Locate the cell with the specified text and output its (x, y) center coordinate. 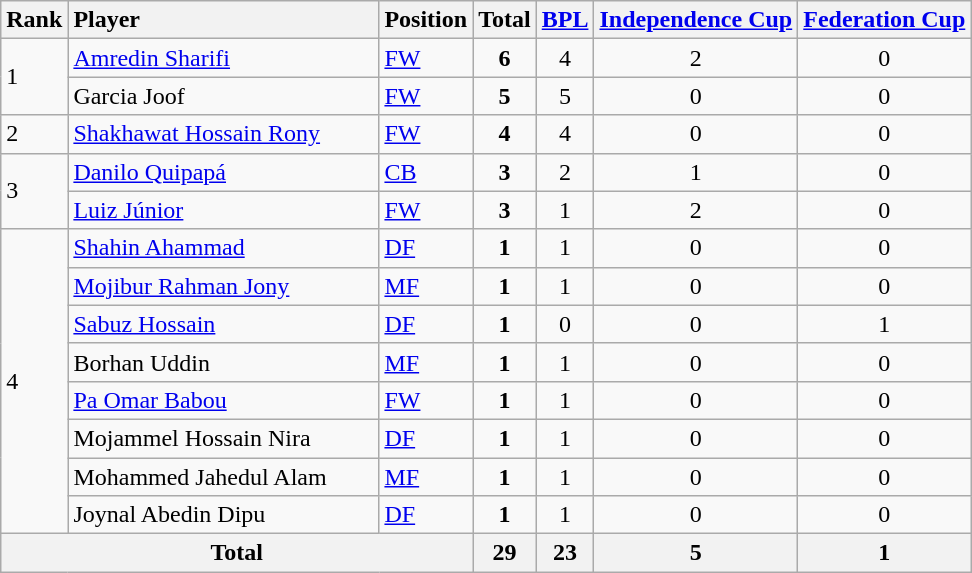
Garcia Joof (224, 96)
Shakhawat Hossain Rony (224, 134)
Luiz Júnior (224, 210)
Amredin Sharifi (224, 58)
Independence Cup (696, 20)
Borhan Uddin (224, 362)
Rank (34, 20)
Shahin Ahammad (224, 248)
6 (505, 58)
Position (426, 20)
Pa Omar Babou (224, 400)
Mojammel Hossain Nira (224, 438)
Mojibur Rahman Jony (224, 286)
Mohammed Jahedul Alam (224, 477)
BPL (565, 20)
Joynal Abedin Dipu (224, 515)
Player (224, 20)
Danilo Quipapá (224, 172)
CB (426, 172)
29 (505, 553)
23 (565, 553)
Federation Cup (884, 20)
Sabuz Hossain (224, 324)
